For the text-containing cell, return its midpoint in [x, y] coordinate format. 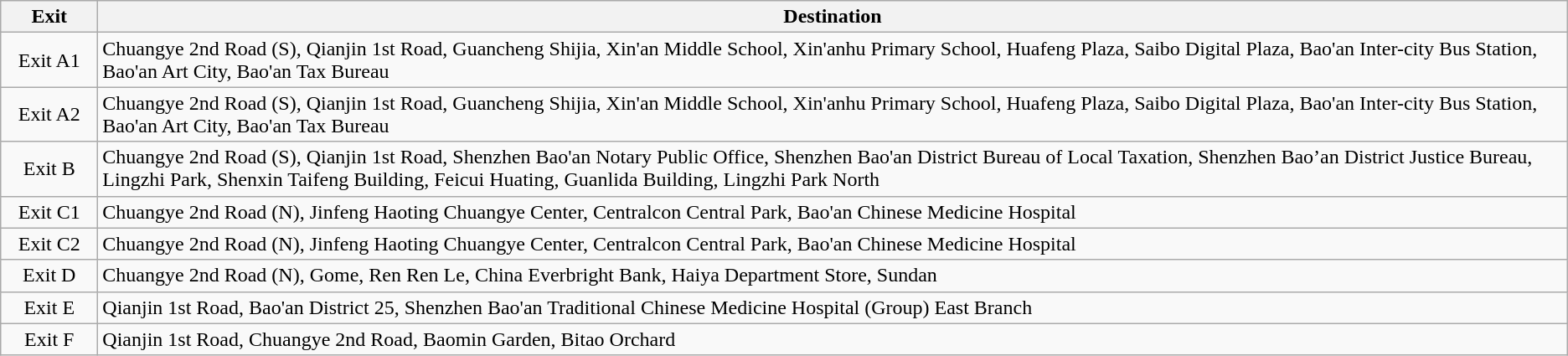
Exit A2 [49, 114]
Qianjin 1st Road, Chuangye 2nd Road, Baomin Garden, Bitao Orchard [833, 339]
Qianjin 1st Road, Bao'an District 25, Shenzhen Bao'an Traditional Chinese Medicine Hospital (Group) East Branch [833, 307]
Exit A1 [49, 60]
Exit C2 [49, 244]
Exit E [49, 307]
Exit D [49, 276]
Exit [49, 17]
Exit C1 [49, 212]
Destination [833, 17]
Chuangye 2nd Road (N), Gome, Ren Ren Le, China Everbright Bank, Haiya Department Store, Sundan [833, 276]
Exit B [49, 169]
Exit F [49, 339]
